For the text-containing cell, return its midpoint in (X, Y) coordinate format. 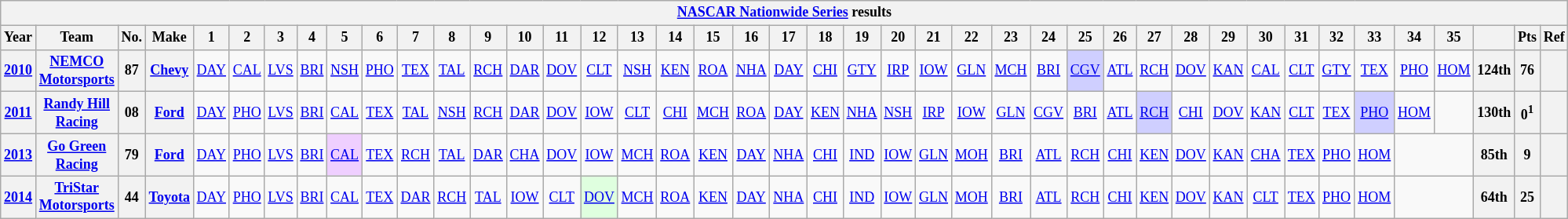
TriStar Motorsports (77, 197)
27 (1154, 38)
33 (1375, 38)
Pts (1527, 38)
34 (1414, 38)
Chevy (170, 71)
28 (1191, 38)
8 (452, 38)
01 (1527, 113)
Year (19, 38)
14 (675, 38)
64th (1494, 197)
2013 (19, 155)
20 (898, 38)
2 (246, 38)
87 (132, 71)
17 (789, 38)
44 (132, 197)
Randy Hill Racing (77, 113)
124th (1494, 71)
31 (1302, 38)
22 (972, 38)
32 (1336, 38)
30 (1266, 38)
29 (1228, 38)
12 (600, 38)
21 (934, 38)
7 (416, 38)
13 (637, 38)
19 (862, 38)
85th (1494, 155)
35 (1453, 38)
Team (77, 38)
2011 (19, 113)
11 (562, 38)
76 (1527, 71)
4 (312, 38)
23 (1011, 38)
15 (713, 38)
NEMCO Motorsports (77, 71)
Ref (1554, 38)
26 (1120, 38)
10 (524, 38)
Make (170, 38)
79 (132, 155)
2014 (19, 197)
5 (345, 38)
NASCAR Nationwide Series results (785, 13)
130th (1494, 113)
2010 (19, 71)
Go Green Racing (77, 155)
1 (211, 38)
18 (826, 38)
No. (132, 38)
08 (132, 113)
3 (281, 38)
6 (380, 38)
16 (751, 38)
Toyota (170, 197)
24 (1048, 38)
